For the text-containing cell, return its midpoint in (x, y) coordinate format. 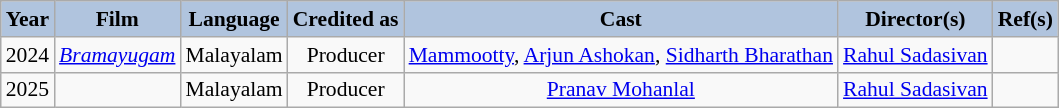
2024 (28, 55)
Language (234, 19)
Credited as (346, 19)
Pranav Mohanlal (621, 90)
Ref(s) (1026, 19)
Year (28, 19)
Bramayugam (117, 55)
Mammootty, Arjun Ashokan, Sidharth Bharathan (621, 55)
2025 (28, 90)
Film (117, 19)
Director(s) (916, 19)
Cast (621, 19)
